Provide the [x, y] coordinate of the cell's center where the given text is located.  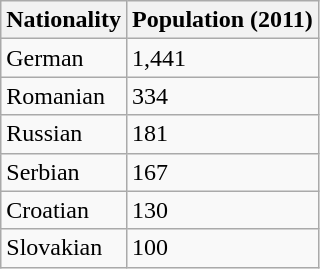
181 [222, 134]
Slovakian [64, 248]
130 [222, 210]
Russian [64, 134]
Romanian [64, 96]
167 [222, 172]
334 [222, 96]
German [64, 58]
100 [222, 248]
1,441 [222, 58]
Croatian [64, 210]
Population (2011) [222, 20]
Serbian [64, 172]
Nationality [64, 20]
